For the text-containing cell, return its midpoint in [X, Y] coordinate format. 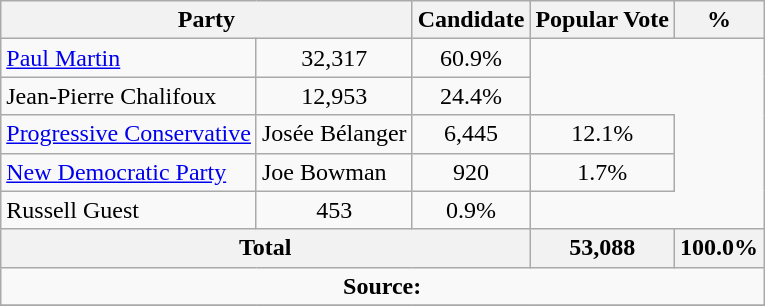
6,445 [471, 134]
920 [471, 172]
Josée Bélanger [334, 134]
60.9% [471, 58]
32,317 [334, 58]
New Democratic Party [129, 172]
12,953 [334, 96]
53,088 [602, 248]
24.4% [471, 96]
% [720, 20]
Candidate [471, 20]
Total [266, 248]
Joe Bowman [334, 172]
Party [206, 20]
Russell Guest [129, 210]
12.1% [602, 134]
Source: [382, 286]
Popular Vote [602, 20]
Paul Martin [129, 58]
0.9% [471, 210]
1.7% [602, 172]
Jean-Pierre Chalifoux [129, 96]
100.0% [720, 248]
Progressive Conservative [129, 134]
453 [334, 210]
